Capture the cell that displays the provided text and extract its [X, Y] central coordinate. 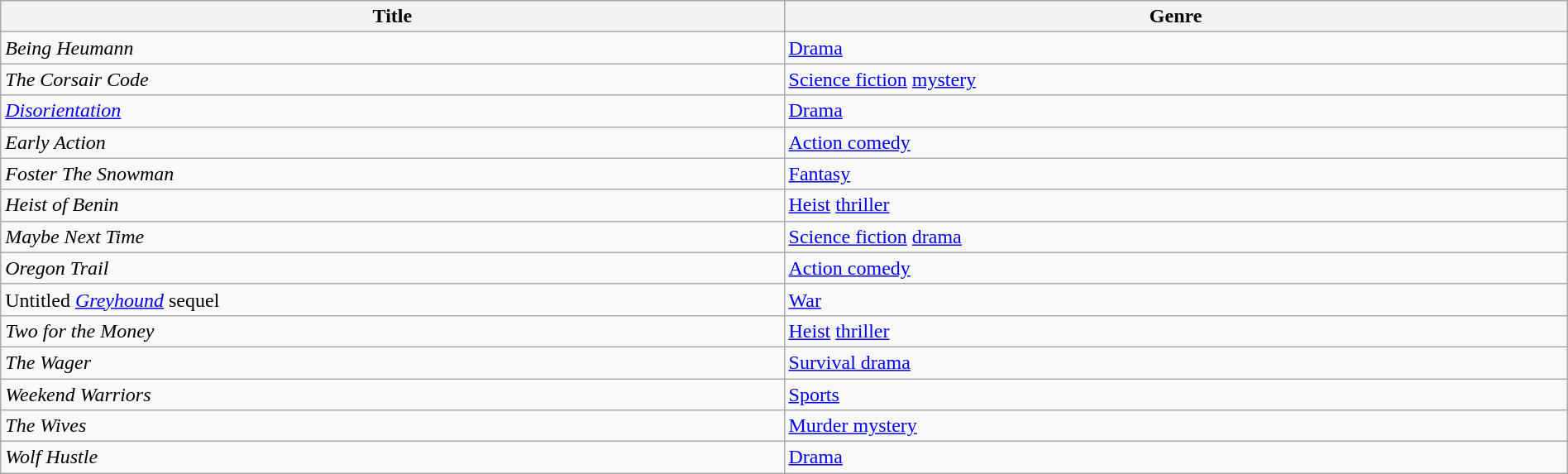
Survival drama [1176, 362]
Being Heumann [392, 48]
The Wager [392, 362]
Early Action [392, 142]
Murder mystery [1176, 426]
The Corsair Code [392, 79]
Genre [1176, 17]
Title [392, 17]
Sports [1176, 395]
Science fiction mystery [1176, 79]
Foster The Snowman [392, 174]
Weekend Warriors [392, 395]
Science fiction drama [1176, 237]
The Wives [392, 426]
Oregon Trail [392, 268]
Untitled Greyhound sequel [392, 299]
Heist of Benin [392, 205]
Disorientation [392, 111]
War [1176, 299]
Maybe Next Time [392, 237]
Two for the Money [392, 331]
Fantasy [1176, 174]
Wolf Hustle [392, 457]
